Detect which cell encompasses the target text, then output its [X, Y] center coordinate. 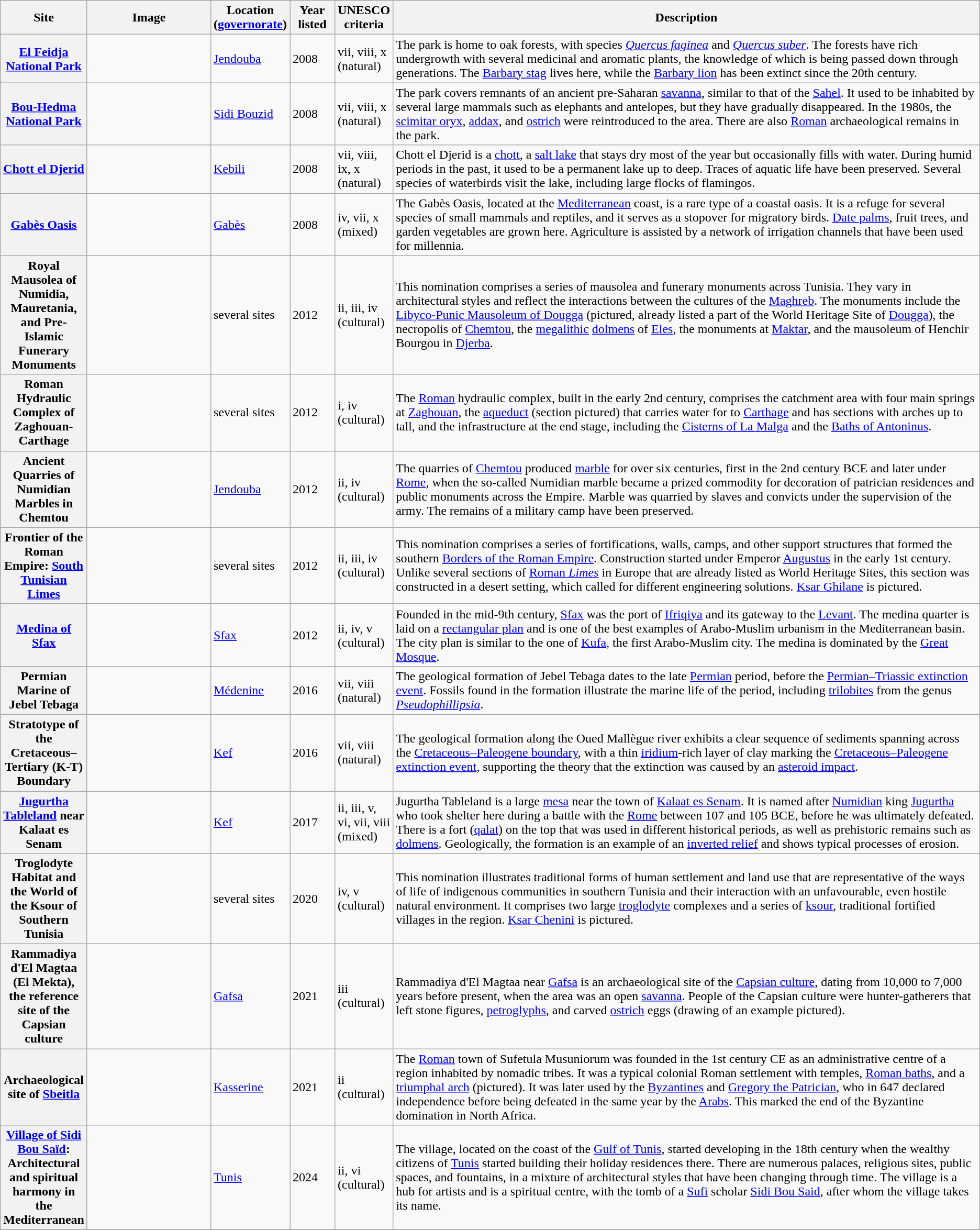
Médenine [250, 690]
Gafsa [250, 996]
2020 [313, 899]
iii (cultural) [364, 996]
Jugurtha Tableland near Kalaat es Senam [44, 822]
Site [44, 18]
Rammadiya d'El Magtaa (El Mekta), the reference site of the Capsian culture [44, 996]
Royal Mausolea of Numidia, Mauretania, and Pre-Islamic Funerary Monuments [44, 315]
vii, viii, ix, x (natural) [364, 169]
Gabès Oasis [44, 224]
Bou-Hedma National Park [44, 114]
2024 [313, 1178]
Sidi Bouzid [250, 114]
ii, iv (cultural) [364, 489]
Frontier of the Roman Empire: South Tunisian Limes [44, 566]
Permian Marine of Jebel Tebaga [44, 690]
UNESCO criteria [364, 18]
ii, iii, v, vi, vii, viii (mixed) [364, 822]
ii, vi (cultural) [364, 1178]
2017 [313, 822]
Ancient Quarries of Numidian Marbles in Chemtou [44, 489]
Year listed [313, 18]
El Feidja National Park [44, 59]
Image [149, 18]
Kasserine [250, 1087]
Roman Hydraulic Complex of Zaghouan-Carthage [44, 413]
Village of Sidi Bou Saïd: Architectural and spiritual harmony in the Mediterranean [44, 1178]
Gabès [250, 224]
Archaeological site of Sbeitla [44, 1087]
Kebili [250, 169]
Sfax [250, 635]
Location (governorate) [250, 18]
Stratotype of the Cretaceous–Tertiary (K-T) Boundary [44, 752]
ii, iv, v (cultural) [364, 635]
iv, vii, x (mixed) [364, 224]
Medina of Sfax [44, 635]
Description [687, 18]
Chott el Djerid [44, 169]
ii (cultural) [364, 1087]
i, iv (cultural) [364, 413]
Troglodyte Habitat and the World of the Ksour of Southern Tunisia [44, 899]
Tunis [250, 1178]
iv, v (cultural) [364, 899]
